For the text-containing cell, return its midpoint in [X, Y] coordinate format. 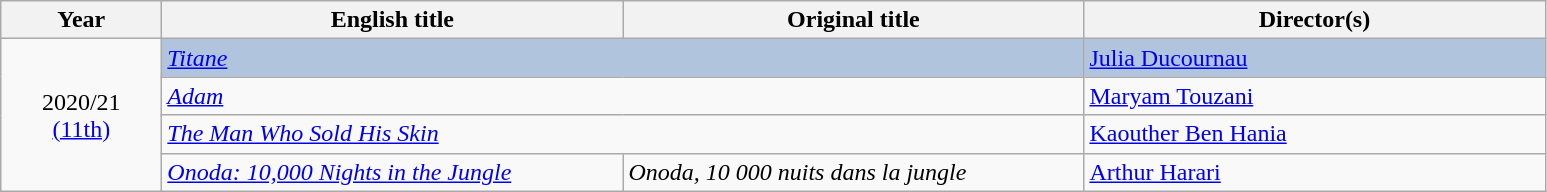
English title [392, 20]
Onoda, 10 000 nuits dans la jungle [854, 172]
The Man Who Sold His Skin [623, 134]
Titane [623, 58]
Maryam Touzani [1314, 96]
Arthur Harari [1314, 172]
Adam [623, 96]
Onoda: 10,000 Nights in the Jungle [392, 172]
Director(s) [1314, 20]
Kaouther Ben Hania [1314, 134]
Julia Ducournau [1314, 58]
Year [82, 20]
Original title [854, 20]
2020/21(11th) [82, 115]
